Capture the cell that displays the provided text and extract its [x, y] central coordinate. 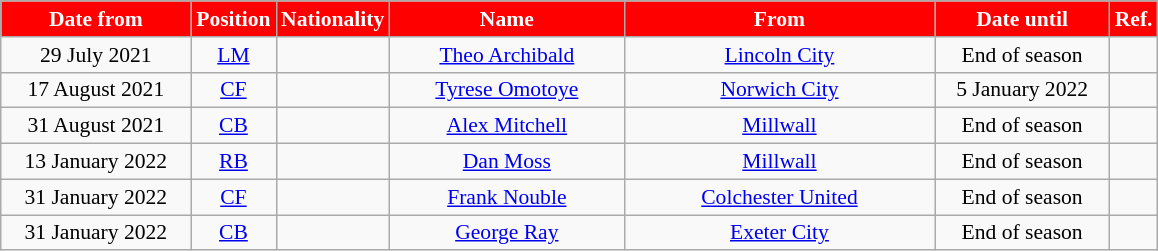
Tyrese Omotoye [506, 90]
Nationality [332, 19]
17 August 2021 [96, 90]
George Ray [506, 233]
Alex Mitchell [506, 126]
Theo Archibald [506, 55]
Norwich City [779, 90]
5 January 2022 [1022, 90]
Exeter City [779, 233]
Lincoln City [779, 55]
From [779, 19]
29 July 2021 [96, 55]
13 January 2022 [96, 162]
31 August 2021 [96, 126]
Position [234, 19]
Ref. [1134, 19]
Date until [1022, 19]
RB [234, 162]
Name [506, 19]
LM [234, 55]
Dan Moss [506, 162]
Date from [96, 19]
Colchester United [779, 197]
Frank Nouble [506, 197]
